Scan for the cell matching the given text and deliver its [X, Y] coordinate at center. 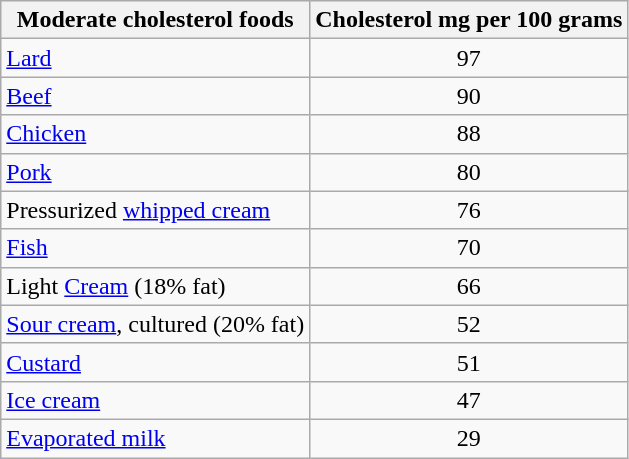
70 [469, 248]
80 [469, 172]
66 [469, 286]
Chicken [156, 134]
Pork [156, 172]
Custard [156, 362]
29 [469, 438]
90 [469, 96]
Evaporated milk [156, 438]
Fish [156, 248]
97 [469, 58]
Ice cream [156, 400]
Lard [156, 58]
Beef [156, 96]
52 [469, 324]
47 [469, 400]
Sour cream, cultured (20% fat) [156, 324]
Light Cream (18% fat) [156, 286]
Moderate cholesterol foods [156, 20]
88 [469, 134]
Cholesterol mg per 100 grams [469, 20]
Pressurized whipped cream [156, 210]
51 [469, 362]
76 [469, 210]
